Pinpoint the cell where the given text exists, returning its [X, Y] midpoint coordinate. 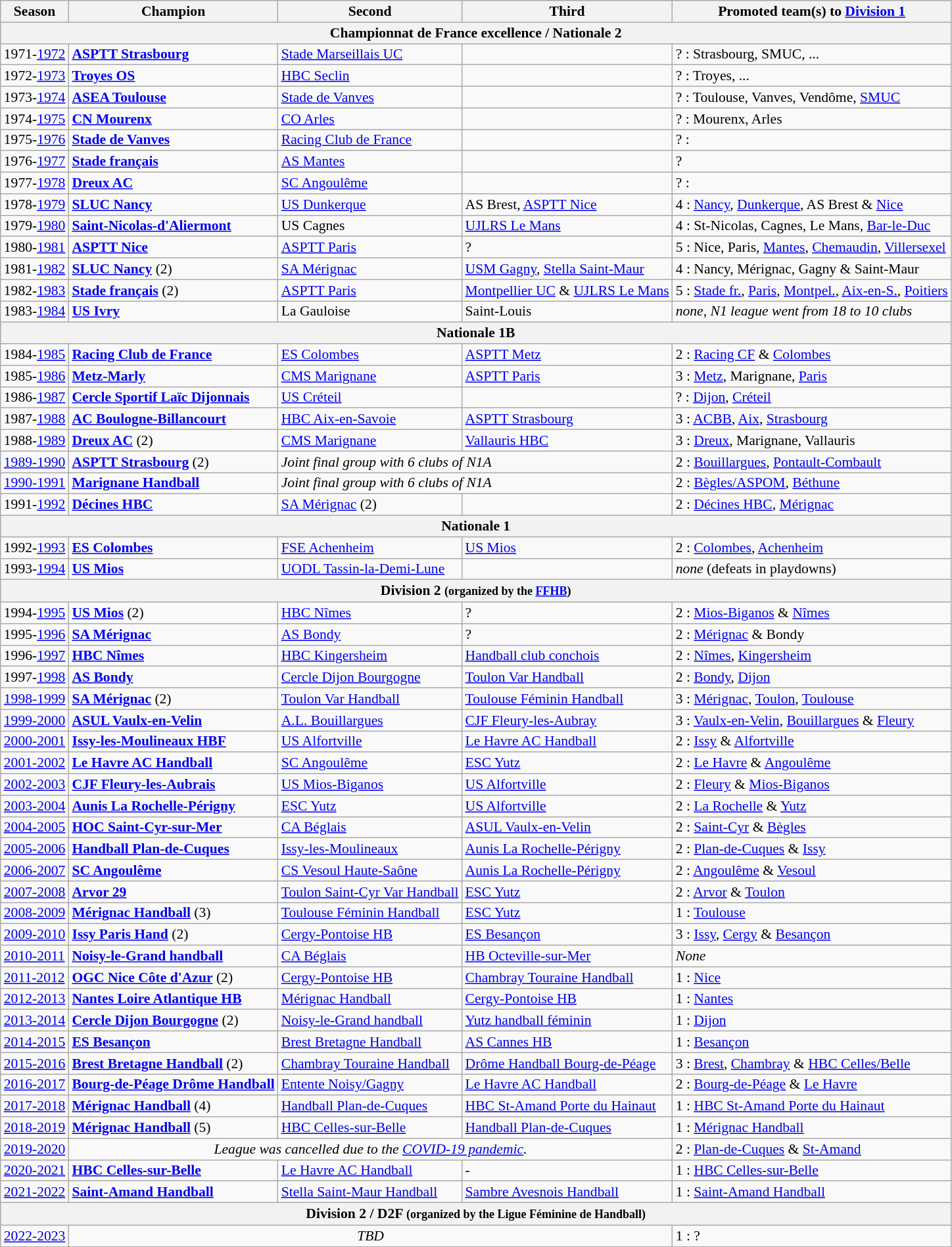
Montpellier UC & UJLRS Le Mans [567, 291]
Issy Paris Hand (2) [173, 935]
? : Mourenx, Arles [812, 118]
CS Vesoul Haute-Saône [370, 870]
2 : Saint-Cyr & Bègles [812, 827]
Saint-Nicolas-d'Aliermont [173, 226]
2018-2019 [35, 1128]
HBC St-Amand Porte du Hainaut [567, 1107]
? : Strasbourg, SMUC, ... [812, 54]
1978-1979 [35, 205]
HB Octeville-sur-Mer [567, 956]
Dreux AC (2) [173, 440]
Dreux AC [173, 183]
1 : Nice [812, 978]
2008-2009 [35, 914]
OGC Nice Côte d'Azur (2) [173, 978]
TBD [370, 1236]
Third [567, 12]
1992-1993 [35, 548]
1971-1972 [35, 54]
? : Dijon, Créteil [812, 397]
1982-1983 [35, 291]
Stade Marseillais UC [370, 54]
UODL Tassin-la-Demi-Lune [370, 569]
FSE Achenheim [370, 548]
2012-2013 [35, 999]
2 : Décines HBC, Mérignac [812, 505]
3 : Dreux, Marignane, Vallauris [812, 440]
1 : Besançon [812, 1043]
5 : Stade fr., Paris, Montpel., Aix-en-S., Poitiers [812, 291]
2006-2007 [35, 870]
1993-1994 [35, 569]
1 : HBC Celles-sur-Belle [812, 1170]
2 : Bondy, Dijon [812, 677]
Entente Noisy/Gagny [370, 1085]
HOC Saint-Cyr-sur-Mer [173, 827]
4 : Nancy, Dunkerque, AS Brest & Nice [812, 205]
2004-2005 [35, 827]
Troyes OS [173, 76]
Brest Bretagne Handball (2) [173, 1064]
Drôme Handball Bourg-de-Péage [567, 1064]
1975-1976 [35, 141]
2020-2021 [35, 1170]
Nationale 1 [476, 526]
Stella Saint-Maur Handball [370, 1192]
1 : Mérignac Handball [812, 1128]
1984-1985 [35, 355]
HBC Seclin [370, 76]
2021-2022 [35, 1192]
Metz-Marly [173, 376]
1985-1986 [35, 376]
3 : ACBB, Aix, Strasbourg [812, 419]
US Cagnes [370, 226]
? : Toulouse, Vanves, Vendôme, SMUC [812, 97]
Cercle Dijon Bourgogne [370, 677]
ASPTT Nice [173, 247]
1976-1977 [35, 162]
4 : Nancy, Mérignac, Gagny & Saint-Maur [812, 270]
CN Mourenx [173, 118]
1 : Dijon [812, 1020]
Yutz handball féminin [567, 1020]
Stade français [173, 162]
Handball club conchois [567, 656]
1977-1978 [35, 183]
US Mios-Biganos [370, 785]
? : Troyes, ... [812, 76]
A.L. Bouillargues [370, 720]
1998-1999 [35, 699]
2000-2001 [35, 741]
Mérignac Handball (3) [173, 914]
Marignane Handball [173, 484]
4 : St-Nicolas, Cagnes, Le Mans, Bar-le-Duc [812, 226]
1 : ? [812, 1236]
AS Cannes HB [567, 1043]
2001-2002 [35, 764]
UJLRS Le Mans [567, 226]
2 : Le Havre & Angoulême [812, 764]
Mérignac Handball (4) [173, 1107]
- [567, 1170]
AC Boulogne-Billancourt [173, 419]
3 : Vaulx-en-Velin, Bouillargues & Fleury [812, 720]
1996-1997 [35, 656]
HBC Kingersheim [370, 656]
1990-1991 [35, 484]
2 : Arvor & Toulon [812, 891]
2 : Bouillargues, Pontault-Combault [812, 461]
3 : Issy, Cergy & Besançon [812, 935]
3 : Mérignac, Toulon, Toulouse [812, 699]
2 : Racing CF & Colombes [812, 355]
2 : Nîmes, Kingersheim [812, 656]
Arvor 29 [173, 891]
2 : Plan-de-Cuques & St-Amand [812, 1149]
2013-2014 [35, 1020]
Mérignac Handball [370, 999]
US Mios (2) [173, 613]
ASPTT Metz [567, 355]
US Dunkerque [370, 205]
SLUC Nancy [173, 205]
2003-2004 [35, 806]
Division 2 (organized by the FFHB) [476, 591]
2011-2012 [35, 978]
2017-2018 [35, 1107]
2 : Colombes, Achenheim [812, 548]
1991-1992 [35, 505]
Division 2 / D2F (organized by the Ligue Féminine de Handball) [476, 1214]
Saint-Amand Handball [173, 1192]
AS Brest, ASPTT Nice [567, 205]
USM Gagny, Stella Saint-Maur [567, 270]
1979-1980 [35, 226]
Nantes Loire Atlantique HB [173, 999]
2007-2008 [35, 891]
CJF Fleury-les-Aubrais [173, 785]
Season [35, 12]
US Créteil [370, 397]
none, N1 league went from 18 to 10 clubs [812, 312]
2009-2010 [35, 935]
1 : Nantes [812, 999]
2016-2017 [35, 1085]
Bourg-de-Péage Drôme Handball [173, 1085]
HBC Aix-en-Savoie [370, 419]
Décines HBC [173, 505]
League was cancelled due to the COVID-19 pandemic. [370, 1149]
SLUC Nancy (2) [173, 270]
Issy-les-Moulineaux [370, 849]
1995-1996 [35, 635]
1986-1987 [35, 397]
Toulon Saint-Cyr Var Handball [370, 891]
5 : Nice, Paris, Mantes, Chemaudin, Villersexel [812, 247]
1989-1990 [35, 461]
2 : Bourg-de-Péage & Le Havre [812, 1085]
none (defeats in playdowns) [812, 569]
2 : Angoulême & Vesoul [812, 870]
1 : Saint-Amand Handball [812, 1192]
2022-2023 [35, 1236]
Saint-Louis [567, 312]
2 : La Rochelle & Yutz [812, 806]
Vallauris HBC [567, 440]
Nationale 1B [476, 334]
La Gauloise [370, 312]
2 : Issy & Alfortville [812, 741]
2014-2015 [35, 1043]
1980-1981 [35, 247]
Cercle Sportif Laïc Dijonnais [173, 397]
Promoted team(s) to Division 1 [812, 12]
2 : Mios-Biganos & Nîmes [812, 613]
1974-1975 [35, 118]
Mérignac Handball (5) [173, 1128]
2 : Mérignac & Bondy [812, 635]
Second [370, 12]
Stade français (2) [173, 291]
1981-1982 [35, 270]
CJF Fleury-les-Aubray [567, 720]
1988-1989 [35, 440]
Brest Bretagne Handball [370, 1043]
2 : Fleury & Mios-Biganos [812, 785]
2019-2020 [35, 1149]
None [812, 956]
1 : Toulouse [812, 914]
2010-2011 [35, 956]
ASPTT Strasbourg (2) [173, 461]
1997-1998 [35, 677]
2 : Plan-de-Cuques & Issy [812, 849]
Sambre Avesnois Handball [567, 1192]
Cercle Dijon Bourgogne (2) [173, 1020]
1973-1974 [35, 97]
3 : Brest, Chambray & HBC Celles/Belle [812, 1064]
2002-2003 [35, 785]
2 : Bègles/ASPOM, Béthune [812, 484]
3 : Metz, Marignane, Paris [812, 376]
US Ivry [173, 312]
ASEA Toulouse [173, 97]
CO Arles [370, 118]
2015-2016 [35, 1064]
1983-1984 [35, 312]
1972-1973 [35, 76]
AS Mantes [370, 162]
1 : HBC St-Amand Porte du Hainaut [812, 1107]
Champion [173, 12]
Championnat de France excellence / Nationale 2 [476, 33]
2005-2006 [35, 849]
1994-1995 [35, 613]
1987-1988 [35, 419]
Issy-les-Moulineaux HBF [173, 741]
1999-2000 [35, 720]
